Detect which cell encompasses the target text, then output its [x, y] center coordinate. 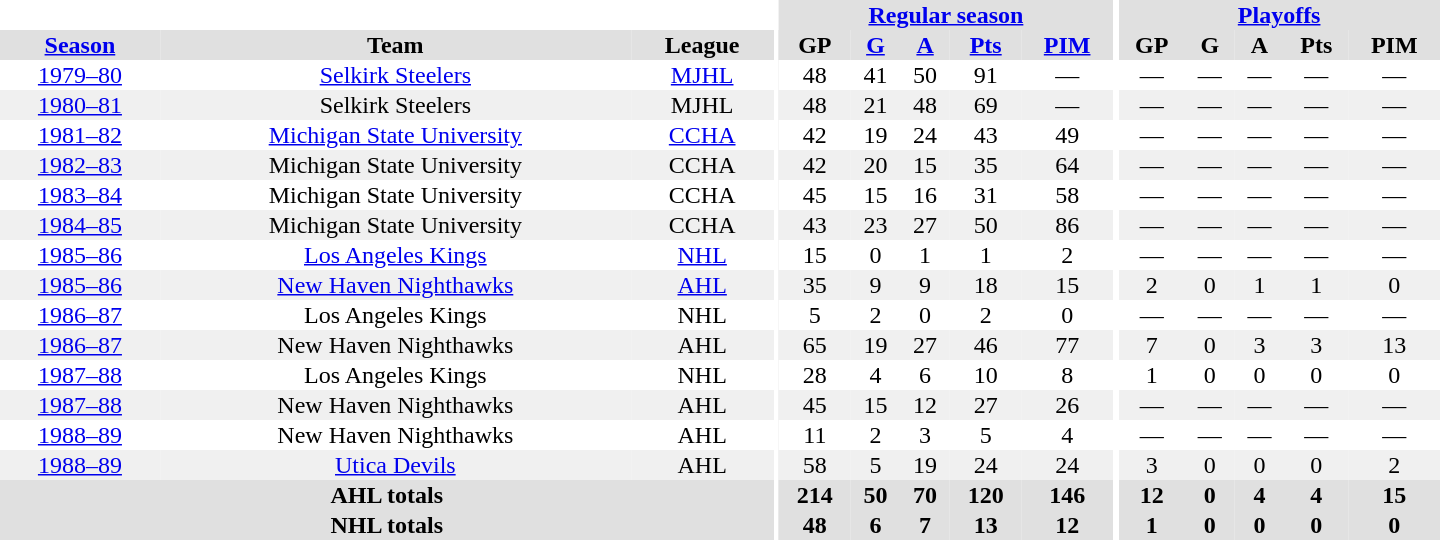
Season [80, 45]
28 [815, 375]
AHL totals [387, 495]
31 [986, 195]
Utica Devils [396, 465]
23 [876, 225]
26 [1068, 405]
Regular season [946, 15]
11 [815, 435]
League [702, 45]
1982–83 [80, 165]
120 [986, 495]
65 [815, 345]
41 [876, 75]
70 [925, 495]
16 [925, 195]
1979–80 [80, 75]
91 [986, 75]
NHL totals [387, 525]
10 [986, 375]
214 [815, 495]
18 [986, 285]
Team [396, 45]
8 [1068, 375]
49 [1068, 135]
21 [876, 105]
64 [1068, 165]
69 [986, 105]
20 [876, 165]
146 [1068, 495]
77 [1068, 345]
86 [1068, 225]
1984–85 [80, 225]
Playoffs [1279, 15]
1980–81 [80, 105]
1983–84 [80, 195]
1981–82 [80, 135]
46 [986, 345]
